From the cell containing the given text, extract its center point as [x, y] coordinate. 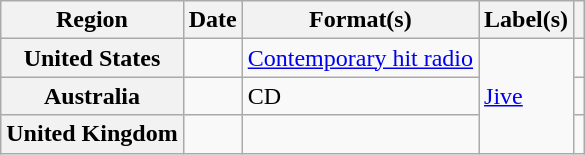
CD [360, 96]
Label(s) [526, 20]
Date [212, 20]
Format(s) [360, 20]
Region [92, 20]
Contemporary hit radio [360, 58]
Jive [526, 96]
Australia [92, 96]
United States [92, 58]
United Kingdom [92, 134]
